Determine the [X, Y] coordinate at the center of the cell enclosing the given text.  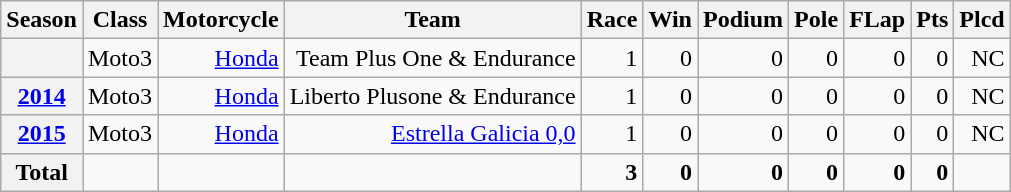
Team Plus One & Endurance [432, 58]
Win [670, 20]
Podium [744, 20]
FLap [878, 20]
Pole [816, 20]
Pts [932, 20]
Season [42, 20]
Plcd [982, 20]
Race [612, 20]
Motorcycle [222, 20]
Liberto Plusone & Endurance [432, 96]
2014 [42, 96]
2015 [42, 134]
Class [120, 20]
3 [612, 172]
Team [432, 20]
Total [42, 172]
Estrella Galicia 0,0 [432, 134]
